Locate the cell with the specified text and output its (X, Y) center coordinate. 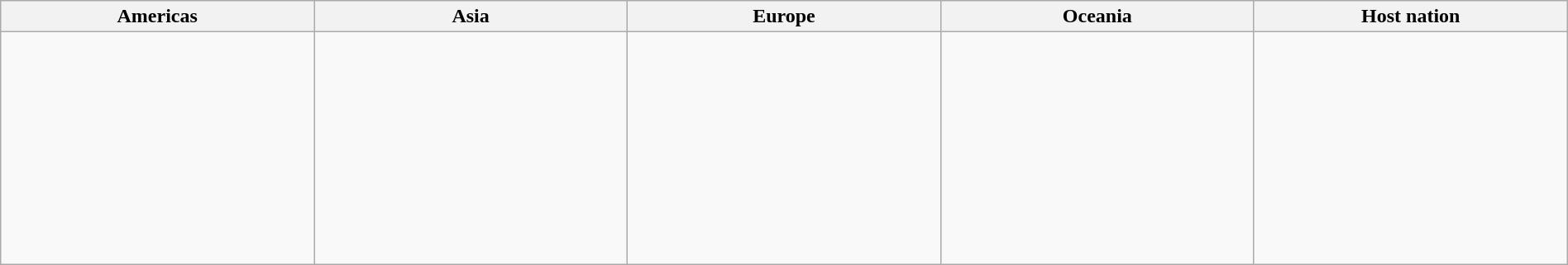
Asia (471, 17)
Oceania (1097, 17)
Americas (157, 17)
Europe (784, 17)
Host nation (1411, 17)
